Pinpoint the cell where the given text exists, returning its (x, y) midpoint coordinate. 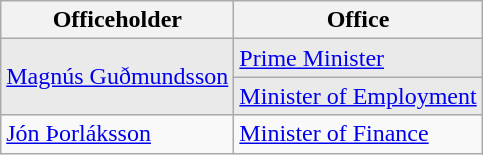
Jón Þorláksson (118, 134)
Minister of Employment (358, 96)
Officeholder (118, 20)
Magnús Guðmundsson (118, 77)
Minister of Finance (358, 134)
Office (358, 20)
Prime Minister (358, 58)
